Determine the [x, y] coordinate at the center of the cell enclosing the given text.  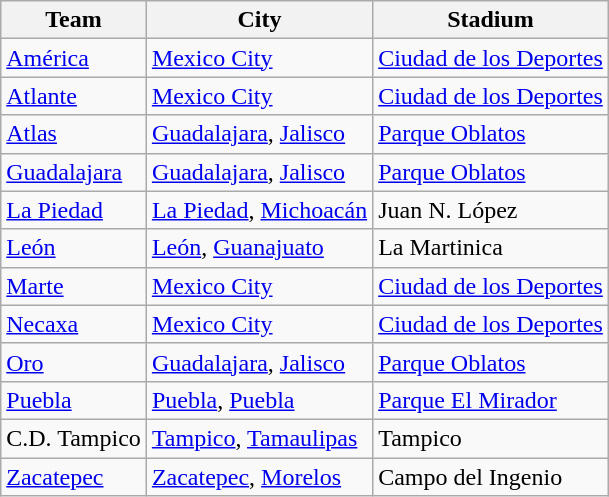
La Piedad [74, 210]
Atlante [74, 96]
Zacatepec, Morelos [259, 477]
Atlas [74, 134]
León, Guanajuato [259, 248]
Marte [74, 286]
C.D. Tampico [74, 438]
La Martinica [491, 248]
Tampico [491, 438]
Tampico, Tamaulipas [259, 438]
Team [74, 20]
Parque El Mirador [491, 400]
City [259, 20]
La Piedad, Michoacán [259, 210]
León [74, 248]
Puebla, Puebla [259, 400]
Necaxa [74, 324]
Stadium [491, 20]
Zacatepec [74, 477]
Juan N. López [491, 210]
Campo del Ingenio [491, 477]
Guadalajara [74, 172]
Oro [74, 362]
Puebla [74, 400]
América [74, 58]
